Determine the (x, y) coordinate at the center of the cell enclosing the given text.  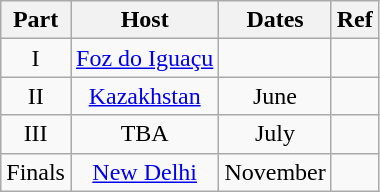
I (36, 58)
July (275, 134)
III (36, 134)
Host (144, 20)
II (36, 96)
Foz do Iguaçu (144, 58)
Part (36, 20)
New Delhi (144, 172)
Finals (36, 172)
Kazakhstan (144, 96)
June (275, 96)
November (275, 172)
Dates (275, 20)
TBA (144, 134)
Ref (354, 20)
